For the text-containing cell, return its midpoint in [X, Y] coordinate format. 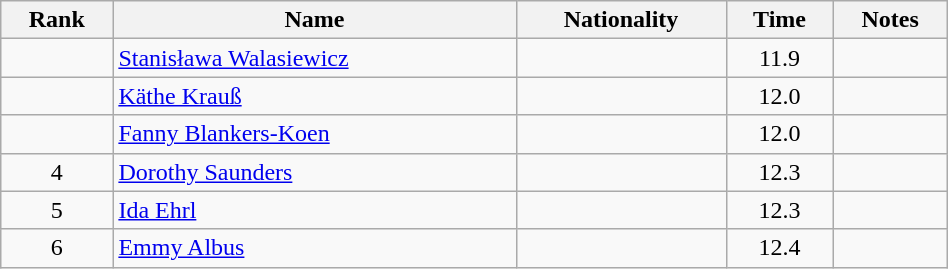
Time [780, 20]
Fanny Blankers-Koen [314, 134]
Käthe Krauß [314, 96]
Dorothy Saunders [314, 172]
12.4 [780, 248]
11.9 [780, 58]
Notes [890, 20]
6 [57, 248]
5 [57, 210]
Emmy Albus [314, 248]
Nationality [621, 20]
Ida Ehrl [314, 210]
Stanisława Walasiewicz [314, 58]
Name [314, 20]
4 [57, 172]
Rank [57, 20]
